Determine the (x, y) coordinate at the center of the cell enclosing the given text.  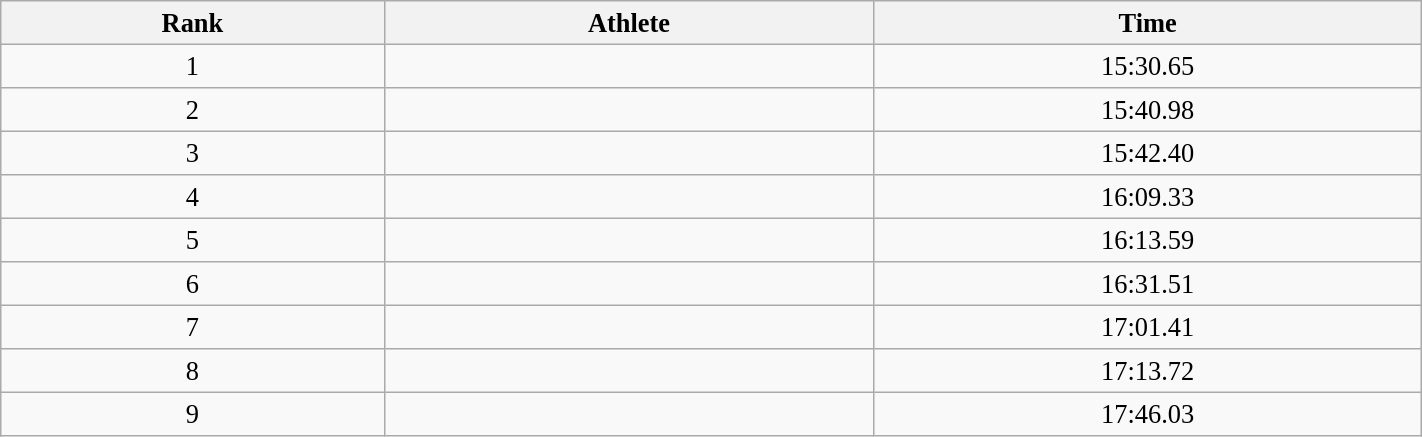
8 (192, 371)
17:13.72 (1148, 371)
Rank (192, 22)
1 (192, 66)
7 (192, 327)
15:30.65 (1148, 66)
5 (192, 240)
6 (192, 284)
16:13.59 (1148, 240)
16:09.33 (1148, 197)
9 (192, 414)
2 (192, 109)
Athlete (629, 22)
15:40.98 (1148, 109)
17:01.41 (1148, 327)
15:42.40 (1148, 153)
16:31.51 (1148, 284)
4 (192, 197)
17:46.03 (1148, 414)
Time (1148, 22)
3 (192, 153)
